Find where the given text appears and provide that cell's center as (x, y) coordinate. 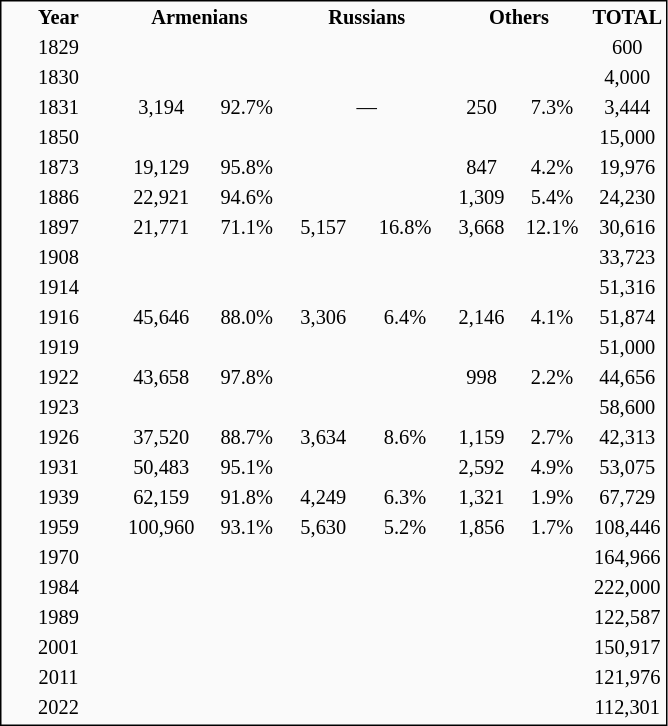
1922 (58, 378)
1914 (58, 288)
1897 (58, 228)
15,000 (628, 138)
24,230 (628, 198)
2001 (58, 648)
1984 (58, 588)
250 (482, 108)
1829 (58, 48)
6.3% (405, 498)
71.1% (247, 228)
5.2% (405, 528)
3,634 (323, 438)
1959 (58, 528)
5.4% (552, 198)
50,483 (162, 468)
2.7% (552, 438)
847 (482, 168)
12.1% (552, 228)
45,646 (162, 318)
1908 (58, 258)
94.6% (247, 198)
2011 (58, 678)
— (366, 108)
1.9% (552, 498)
1926 (58, 438)
4.2% (552, 168)
3,444 (628, 108)
62,159 (162, 498)
95.1% (247, 468)
43,658 (162, 378)
1873 (58, 168)
4.9% (552, 468)
58,600 (628, 408)
22,921 (162, 198)
51,316 (628, 288)
2,592 (482, 468)
37,520 (162, 438)
112,301 (628, 708)
1,309 (482, 198)
19,976 (628, 168)
1.7% (552, 528)
1923 (58, 408)
1939 (58, 498)
1989 (58, 618)
3,668 (482, 228)
88.7% (247, 438)
42,313 (628, 438)
600 (628, 48)
122,587 (628, 618)
1,321 (482, 498)
21,771 (162, 228)
4.1% (552, 318)
Armenians (200, 18)
53,075 (628, 468)
TOTAL (628, 18)
1850 (58, 138)
Year (58, 18)
5,157 (323, 228)
1919 (58, 348)
4,000 (628, 78)
93.1% (247, 528)
7.3% (552, 108)
108,446 (628, 528)
100,960 (162, 528)
91.8% (247, 498)
8.6% (405, 438)
150,917 (628, 648)
51,874 (628, 318)
95.8% (247, 168)
3,194 (162, 108)
Others (519, 18)
16.8% (405, 228)
67,729 (628, 498)
1,159 (482, 438)
2.2% (552, 378)
4,249 (323, 498)
97.8% (247, 378)
2,146 (482, 318)
44,656 (628, 378)
88.0% (247, 318)
1831 (58, 108)
19,129 (162, 168)
1,856 (482, 528)
998 (482, 378)
121,976 (628, 678)
164,966 (628, 558)
51,000 (628, 348)
3,306 (323, 318)
1886 (58, 198)
33,723 (628, 258)
92.7% (247, 108)
1830 (58, 78)
5,630 (323, 528)
6.4% (405, 318)
Russians (366, 18)
1970 (58, 558)
222,000 (628, 588)
2022 (58, 708)
1931 (58, 468)
30,616 (628, 228)
1916 (58, 318)
